Identify which cell holds the provided text, then report its (X, Y) central coordinate. 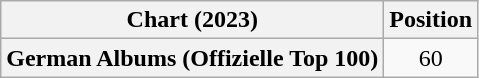
Position (431, 20)
60 (431, 58)
Chart (2023) (192, 20)
German Albums (Offizielle Top 100) (192, 58)
